Output the [x, y] coordinate of the center of the cell containing the given text.  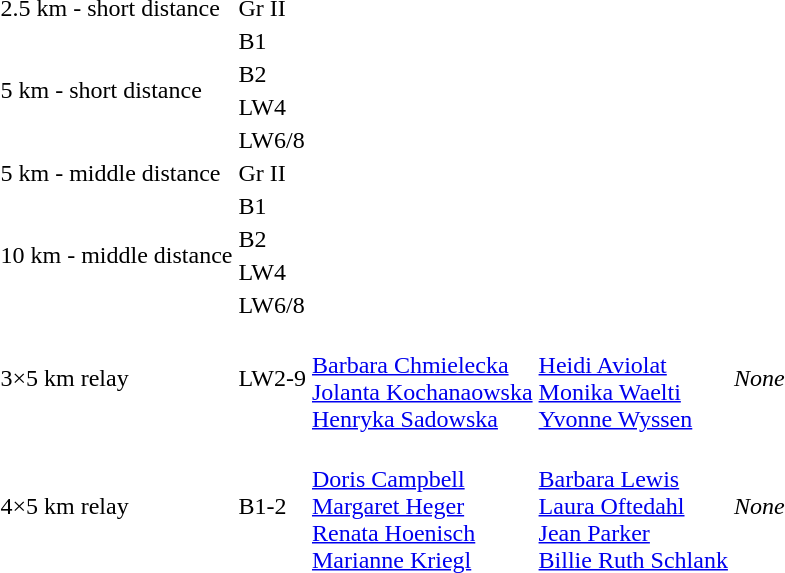
Heidi Aviolat Monika Waelti Yvonne Wyssen [633, 378]
LW2-9 [272, 378]
Gr II [272, 173]
Barbara Chmielecka Jolanta Kochanaowska Henryka Sadowska [422, 378]
